Search for the cell housing the specified text and yield its [x, y] center coordinate. 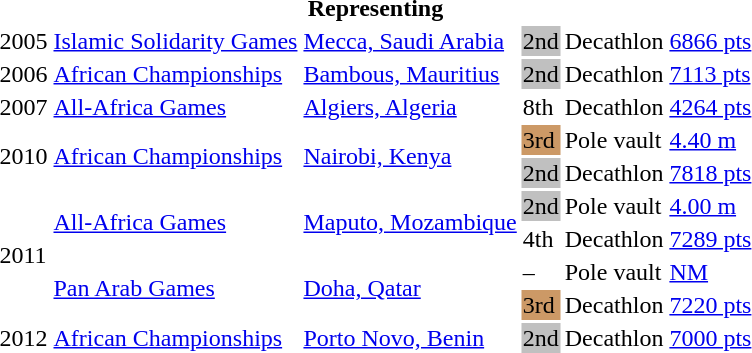
Algiers, Algeria [410, 107]
Maputo, Mozambique [410, 222]
– [540, 272]
Doha, Qatar [410, 288]
8th [540, 107]
Nairobi, Kenya [410, 156]
4th [540, 239]
Bambous, Mauritius [410, 74]
Mecca, Saudi Arabia [410, 41]
Pan Arab Games [176, 288]
Porto Novo, Benin [410, 338]
Islamic Solidarity Games [176, 41]
